Determine the [x, y] coordinate at the center of the cell enclosing the given text.  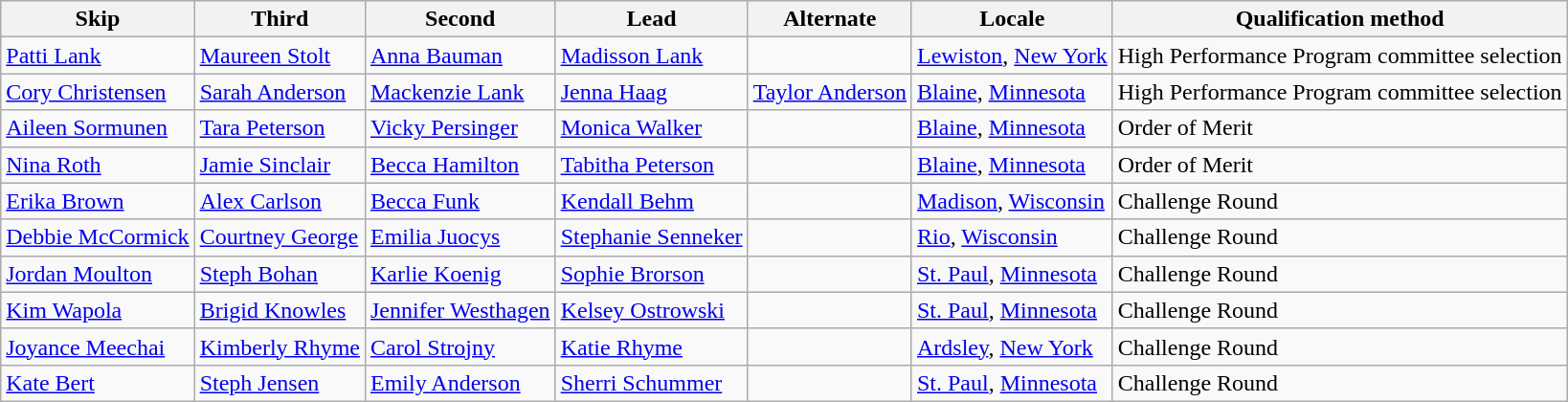
Aileen Sormunen [98, 128]
Becca Hamilton [459, 165]
Monica Walker [651, 128]
Madisson Lank [651, 56]
Erika Brown [98, 201]
Kate Bert [98, 383]
Alternate [829, 19]
Jenna Haag [651, 92]
Rio, Wisconsin [1012, 237]
Maureen Stolt [280, 56]
Kim Wapola [98, 310]
Katie Rhyme [651, 346]
Tabitha Peterson [651, 165]
Emily Anderson [459, 383]
Sophie Brorson [651, 274]
Debbie McCormick [98, 237]
Madison, Wisconsin [1012, 201]
Second [459, 19]
Lead [651, 19]
Taylor Anderson [829, 92]
Locale [1012, 19]
Ardsley, New York [1012, 346]
Vicky Persinger [459, 128]
Steph Jensen [280, 383]
Joyance Meechai [98, 346]
Patti Lank [98, 56]
Skip [98, 19]
Jordan Moulton [98, 274]
Tara Peterson [280, 128]
Karlie Koenig [459, 274]
Third [280, 19]
Alex Carlson [280, 201]
Kimberly Rhyme [280, 346]
Sherri Schummer [651, 383]
Nina Roth [98, 165]
Mackenzie Lank [459, 92]
Anna Bauman [459, 56]
Jamie Sinclair [280, 165]
Qualification method [1340, 19]
Becca Funk [459, 201]
Kelsey Ostrowski [651, 310]
Lewiston, New York [1012, 56]
Emilia Juocys [459, 237]
Stephanie Senneker [651, 237]
Steph Bohan [280, 274]
Cory Christensen [98, 92]
Sarah Anderson [280, 92]
Kendall Behm [651, 201]
Carol Strojny [459, 346]
Brigid Knowles [280, 310]
Jennifer Westhagen [459, 310]
Courtney George [280, 237]
